For the text-containing cell, return its midpoint in (X, Y) coordinate format. 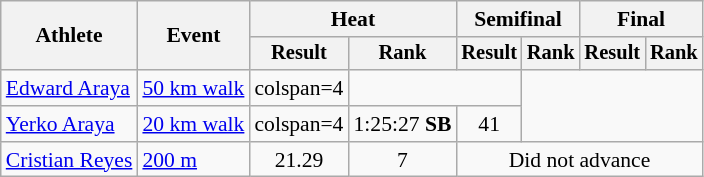
41 (489, 124)
20 km walk (193, 124)
Event (193, 36)
Yerko Araya (70, 124)
Final (642, 19)
Semifinal (518, 19)
Athlete (70, 36)
Edward Araya (70, 88)
Heat (352, 19)
1:25:27 SB (402, 124)
50 km walk (193, 88)
